Extract the [X, Y] coordinate from the center of the cell holding the provided text.  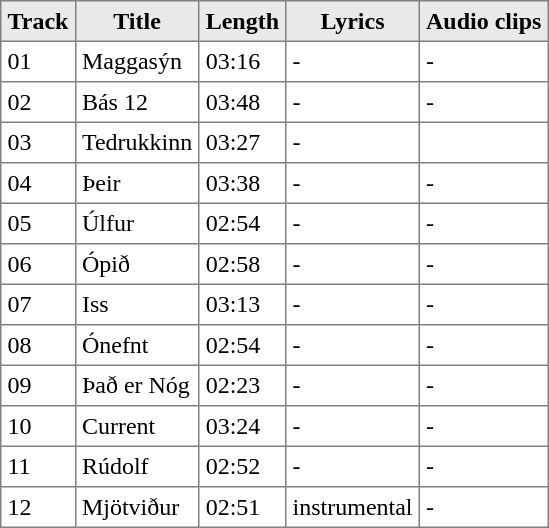
Ónefnt [137, 345]
01 [38, 61]
03:27 [242, 142]
06 [38, 264]
Track [38, 21]
02 [38, 102]
07 [38, 304]
Mjötviður [137, 507]
03:38 [242, 183]
03:16 [242, 61]
03 [38, 142]
Audio clips [484, 21]
03:13 [242, 304]
10 [38, 426]
Tedrukkinn [137, 142]
Bás 12 [137, 102]
Title [137, 21]
instrumental [352, 507]
02:52 [242, 466]
Það er Nóg [137, 385]
04 [38, 183]
08 [38, 345]
Lyrics [352, 21]
03:24 [242, 426]
02:51 [242, 507]
05 [38, 223]
Úlfur [137, 223]
03:48 [242, 102]
Rúdolf [137, 466]
Maggasýn [137, 61]
02:58 [242, 264]
Current [137, 426]
09 [38, 385]
Ópið [137, 264]
Þeir [137, 183]
11 [38, 466]
02:23 [242, 385]
Iss [137, 304]
Length [242, 21]
12 [38, 507]
